Search for the cell housing the specified text and yield its (x, y) center coordinate. 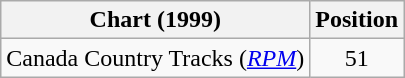
Canada Country Tracks (RPM) (156, 58)
Position (357, 20)
51 (357, 58)
Chart (1999) (156, 20)
